Search for the cell housing the specified text and yield its [x, y] center coordinate. 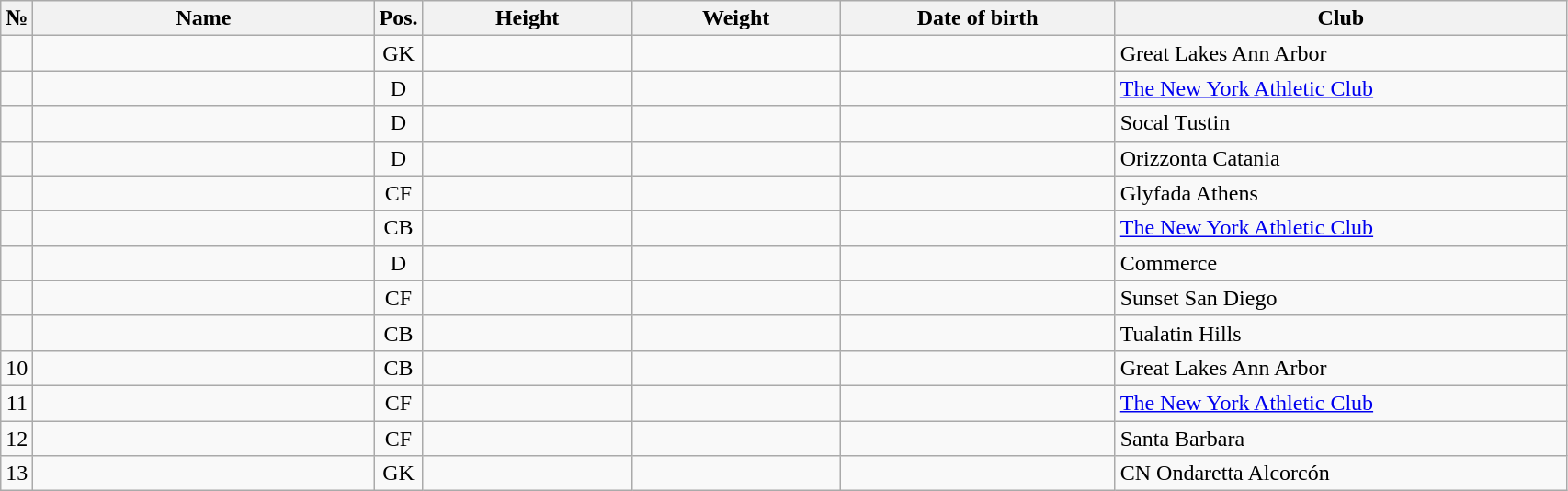
13 [17, 474]
11 [17, 403]
Socal Tustin [1340, 123]
CN Ondaretta Alcorcón [1340, 474]
10 [17, 368]
Santa Barbara [1340, 439]
Pos. [399, 18]
Sunset San Diego [1340, 298]
Height [528, 18]
Commerce [1340, 263]
Name [204, 18]
Date of birth [978, 18]
№ [17, 18]
Orizzonta Catania [1340, 158]
Club [1340, 18]
12 [17, 439]
Glyfada Athens [1340, 193]
Weight [735, 18]
Tualatin Hills [1340, 333]
